Return the (X, Y) coordinate for the center point of the cell that contains the specified text.  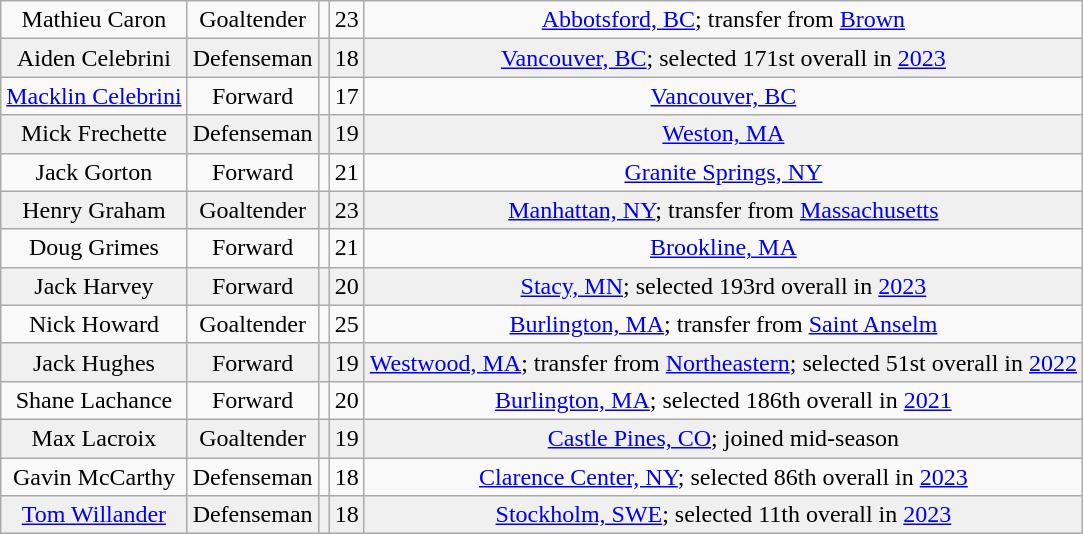
17 (346, 96)
Vancouver, BC; selected 171st overall in 2023 (723, 58)
Nick Howard (94, 324)
Stockholm, SWE; selected 11th overall in 2023 (723, 515)
Abbotsford, BC; transfer from Brown (723, 20)
Burlington, MA; selected 186th overall in 2021 (723, 400)
Stacy, MN; selected 193rd overall in 2023 (723, 286)
Henry Graham (94, 210)
Doug Grimes (94, 248)
25 (346, 324)
Aiden Celebrini (94, 58)
Mathieu Caron (94, 20)
Macklin Celebrini (94, 96)
Castle Pines, CO; joined mid-season (723, 438)
Tom Willander (94, 515)
Westwood, MA; transfer from Northeastern; selected 51st overall in 2022 (723, 362)
Jack Gorton (94, 172)
Shane Lachance (94, 400)
Brookline, MA (723, 248)
Gavin McCarthy (94, 477)
Clarence Center, NY; selected 86th overall in 2023 (723, 477)
Manhattan, NY; transfer from Massachusetts (723, 210)
Mick Frechette (94, 134)
Jack Harvey (94, 286)
Weston, MA (723, 134)
Jack Hughes (94, 362)
Burlington, MA; transfer from Saint Anselm (723, 324)
Max Lacroix (94, 438)
Granite Springs, NY (723, 172)
Vancouver, BC (723, 96)
